Extract the [x, y] coordinate from the center of the cell holding the provided text.  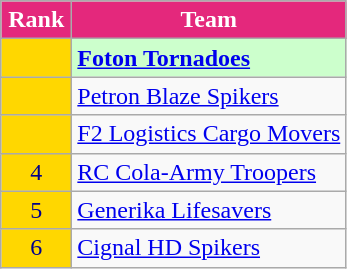
F2 Logistics Cargo Movers [209, 134]
RC Cola-Army Troopers [209, 172]
Generika Lifesavers [209, 210]
4 [36, 172]
5 [36, 210]
Foton Tornadoes [209, 58]
Petron Blaze Spikers [209, 96]
Rank [36, 20]
Team [209, 20]
6 [36, 248]
Cignal HD Spikers [209, 248]
